Return the [x, y] coordinate for the center point of the cell that contains the specified text.  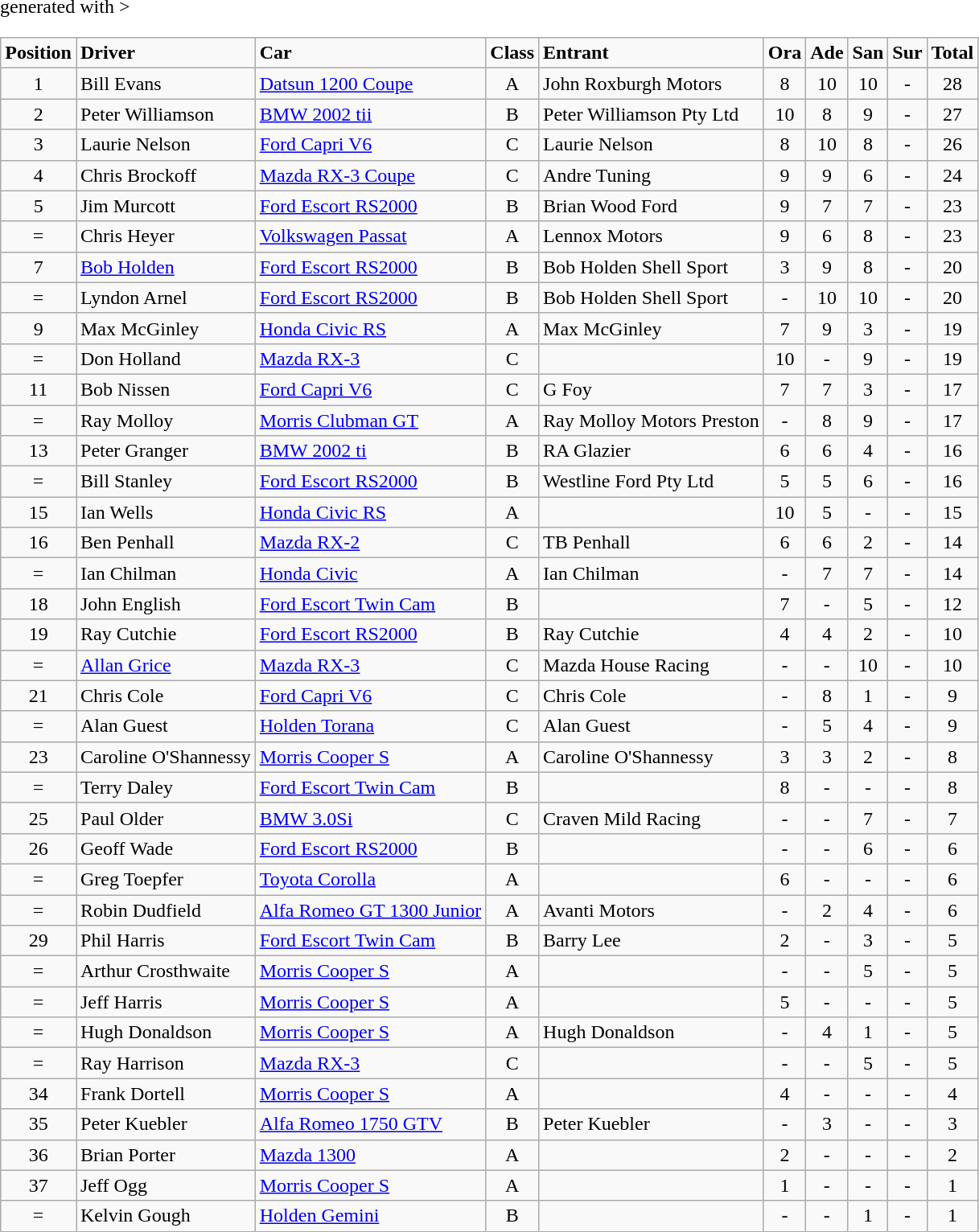
San [868, 53]
Frank Dortell [166, 1094]
Ray Molloy [166, 421]
Car [370, 53]
Phil Harris [166, 941]
TB Penhall [652, 543]
Geoff Wade [166, 848]
Ray Harrison [166, 1063]
21 [39, 696]
Honda Civic [370, 573]
27 [952, 114]
BMW 2002 ti [370, 451]
Mazda RX-2 [370, 543]
Sur [907, 53]
24 [952, 175]
Kelvin Gough [166, 1216]
Mazda RX-3 Coupe [370, 175]
13 [39, 451]
BMW 2002 tii [370, 114]
Datsun 1200 Coupe [370, 84]
Arthur Crosthwaite [166, 971]
Volkswagen Passat [370, 236]
Barry Lee [652, 941]
Bill Evans [166, 84]
Avanti Motors [652, 910]
G Foy [652, 389]
34 [39, 1094]
18 [39, 604]
RA Glazier [652, 451]
Jeff Harris [166, 1002]
Class [512, 53]
Robin Dudfield [166, 910]
29 [39, 941]
Mazda House Racing [652, 665]
Driver [166, 53]
Chris Heyer [166, 236]
Lyndon Arnel [166, 298]
Position [39, 53]
Allan Grice [166, 665]
Lennox Motors [652, 236]
Alfa Romeo 1750 GTV [370, 1124]
Morris Clubman GT [370, 421]
11 [39, 389]
12 [952, 604]
Holden Gemini [370, 1216]
Entrant [652, 53]
Craven Mild Racing [652, 818]
35 [39, 1124]
Don Holland [166, 359]
25 [39, 818]
Chris Brockoff [166, 175]
Ian Wells [166, 512]
Mazda 1300 [370, 1155]
Brian Wood Ford [652, 206]
Bob Nissen [166, 389]
Andre Tuning [652, 175]
Bill Stanley [166, 482]
John English [166, 604]
Peter Williamson Pty Ltd [652, 114]
37 [39, 1185]
Peter Williamson [166, 114]
Paul Older [166, 818]
Alfa Romeo GT 1300 Junior [370, 910]
Holden Torana [370, 726]
Ora [784, 53]
Greg Toepfer [166, 879]
Toyota Corolla [370, 879]
Total [952, 53]
Peter Granger [166, 451]
Jim Murcott [166, 206]
Ade [827, 53]
Terry Daley [166, 787]
36 [39, 1155]
Ray Molloy Motors Preston [652, 421]
28 [952, 84]
John Roxburgh Motors [652, 84]
Brian Porter [166, 1155]
Ben Penhall [166, 543]
BMW 3.0Si [370, 818]
Bob Holden [166, 267]
Westline Ford Pty Ltd [652, 482]
Jeff Ogg [166, 1185]
